Capture the cell that displays the provided text and extract its [x, y] central coordinate. 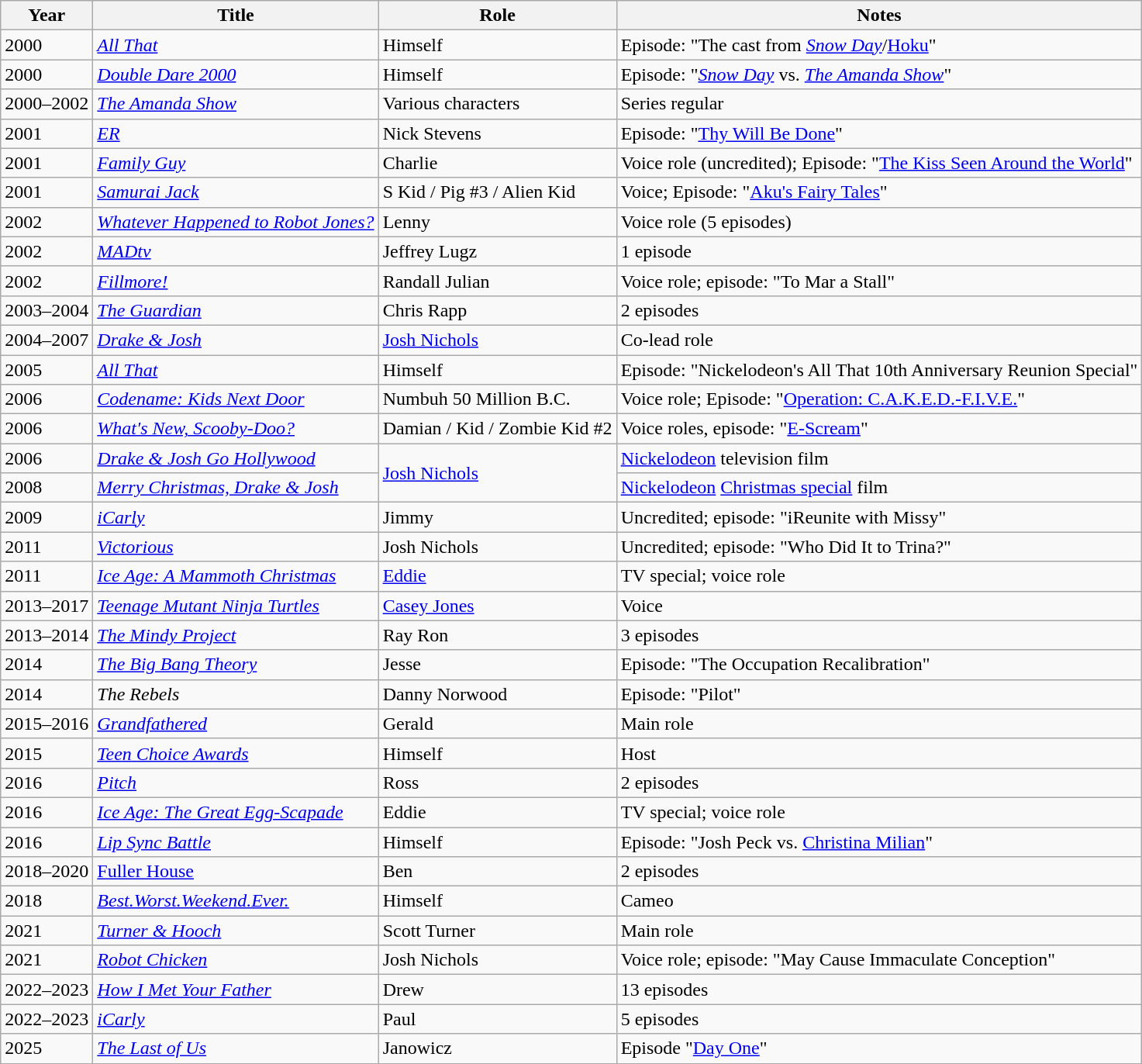
Pitch [236, 782]
Series regular [879, 104]
Randall Julian [498, 281]
Charlie [498, 163]
Voice roles, episode: "E-Scream" [879, 429]
Episode: "The Occupation Recalibration" [879, 665]
Drake & Josh Go Hollywood [236, 458]
Voice role (uncredited); Episode: "The Kiss Seen Around the World" [879, 163]
Role [498, 16]
Voice role (5 episodes) [879, 222]
Chris Rapp [498, 310]
Cameo [879, 901]
Ross [498, 782]
Episode: "Josh Peck vs. Christina Milian" [879, 841]
Various characters [498, 104]
Ice Age: The Great Egg-Scapade [236, 812]
Scott Turner [498, 931]
Nickelodeon Christmas special film [879, 488]
The Big Bang Theory [236, 665]
Lip Sync Battle [236, 841]
Paul [498, 1019]
Notes [879, 16]
Jimmy [498, 517]
Uncredited; episode: "Who Did It to Trina?" [879, 547]
Turner & Hooch [236, 931]
Voice role; episode: "To Mar a Stall" [879, 281]
Victorious [236, 547]
Double Dare 2000 [236, 74]
Casey Jones [498, 606]
Numbuh 50 Million B.C. [498, 399]
Voice; Episode: "Aku's Fairy Tales" [879, 192]
Voice role; Episode: "Operation: C.A.K.E.D.-F.I.V.E." [879, 399]
Uncredited; episode: "iReunite with Missy" [879, 517]
Fuller House [236, 872]
Nick Stevens [498, 133]
2000–2002 [47, 104]
Ben [498, 872]
Jeffrey Lugz [498, 251]
3 episodes [879, 635]
Voice role; episode: "May Cause Immaculate Conception" [879, 960]
MADtv [236, 251]
Episode "Day One" [879, 1048]
Episode: "Nickelodeon's All That 10th Anniversary Reunion Special" [879, 370]
The Amanda Show [236, 104]
2018–2020 [47, 872]
Whatever Happened to Robot Jones? [236, 222]
2018 [47, 901]
Drake & Josh [236, 340]
Episode: "Thy Will Be Done" [879, 133]
2015 [47, 753]
2005 [47, 370]
2015–2016 [47, 724]
1 episode [879, 251]
Lenny [498, 222]
2025 [47, 1048]
Damian / Kid / Zombie Kid #2 [498, 429]
Samurai Jack [236, 192]
Fillmore! [236, 281]
Co-lead role [879, 340]
Nickelodeon television film [879, 458]
Family Guy [236, 163]
Teen Choice Awards [236, 753]
Janowicz [498, 1048]
Gerald [498, 724]
2009 [47, 517]
2004–2007 [47, 340]
Ray Ron [498, 635]
Best.Worst.Weekend.Ever. [236, 901]
Merry Christmas, Drake & Josh [236, 488]
Teenage Mutant Ninja Turtles [236, 606]
Drew [498, 990]
Ice Age: A Mammoth Christmas [236, 576]
Danny Norwood [498, 694]
Host [879, 753]
S Kid / Pig #3 / Alien Kid [498, 192]
The Mindy Project [236, 635]
Robot Chicken [236, 960]
Episode: "Snow Day vs. The Amanda Show" [879, 74]
2003–2004 [47, 310]
2013–2014 [47, 635]
Title [236, 16]
The Last of Us [236, 1048]
The Guardian [236, 310]
How I Met Your Father [236, 990]
2013–2017 [47, 606]
Grandfathered [236, 724]
Episode: "Pilot" [879, 694]
Jesse [498, 665]
The Rebels [236, 694]
2008 [47, 488]
ER [236, 133]
Episode: "The cast from Snow Day/Hoku" [879, 45]
Codename: Kids Next Door [236, 399]
Year [47, 16]
5 episodes [879, 1019]
13 episodes [879, 990]
What's New, Scooby-Doo? [236, 429]
Voice [879, 606]
